Scan for the cell matching the given text and deliver its (X, Y) coordinate at center. 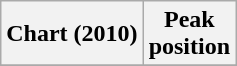
Chart (2010) (72, 34)
Peakposition (189, 34)
